Return the [x, y] coordinate for the center point of the cell that contains the specified text.  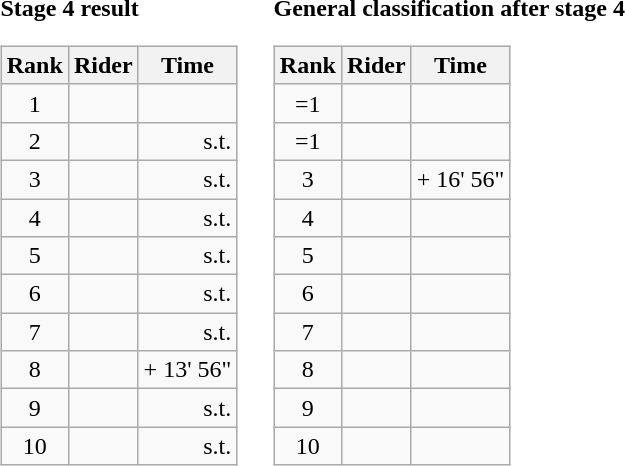
2 [34, 141]
+ 16' 56" [460, 179]
+ 13' 56" [188, 370]
1 [34, 103]
